Determine the (x, y) coordinate at the center of the cell enclosing the given text.  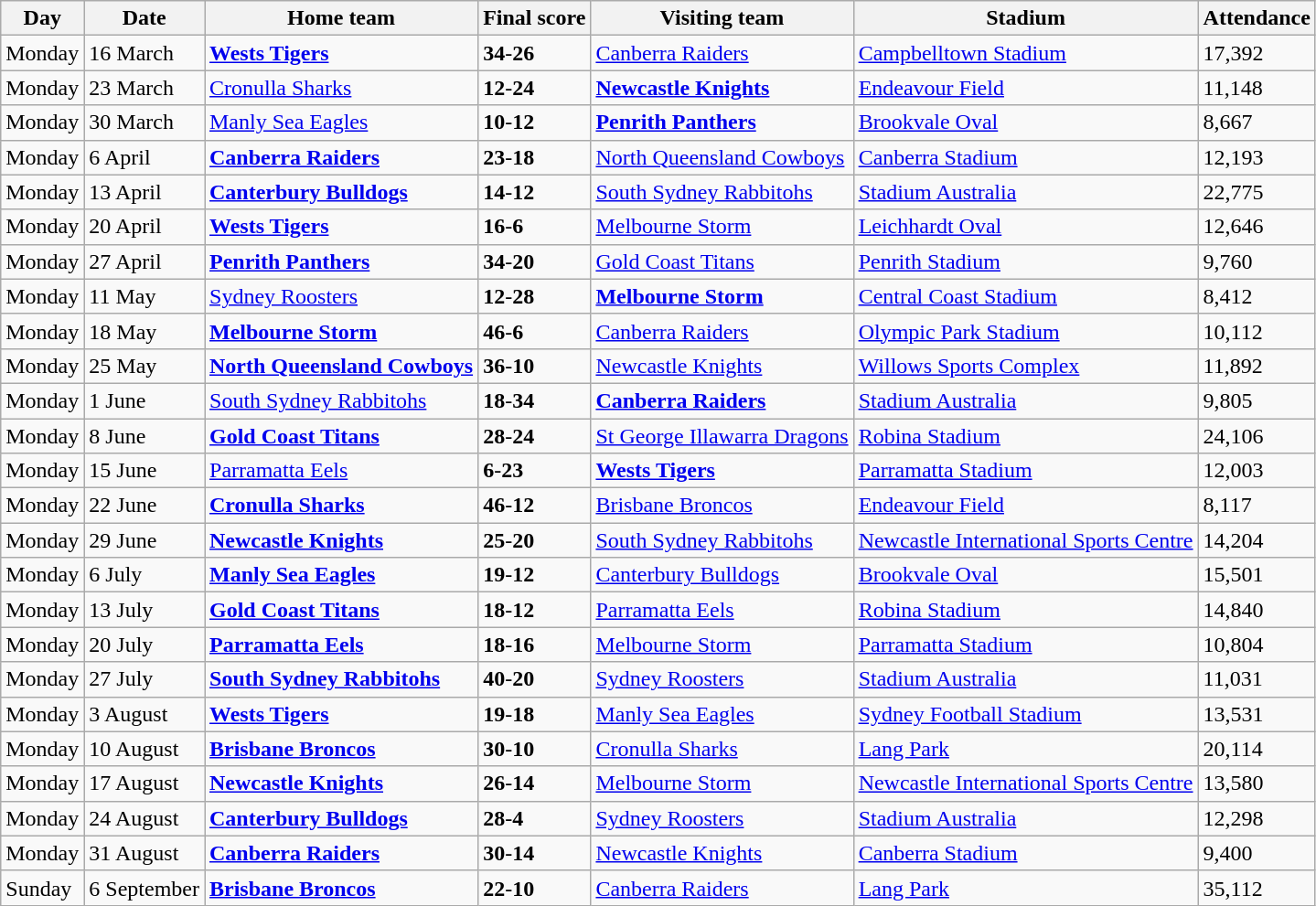
6 April (144, 157)
17 August (144, 783)
6-23 (534, 471)
16 March (144, 53)
27 April (144, 261)
9,400 (1257, 853)
8,667 (1257, 123)
Final score (534, 18)
12,003 (1257, 471)
10,804 (1257, 645)
12-24 (534, 88)
22,775 (1257, 192)
10 August (144, 749)
13 July (144, 610)
27 July (144, 679)
13,580 (1257, 783)
3 August (144, 714)
Central Coast Stadium (1026, 296)
Willows Sports Complex (1026, 366)
40-20 (534, 679)
26-14 (534, 783)
6 September (144, 888)
12-28 (534, 296)
Sunday (42, 888)
1 June (144, 400)
23 March (144, 88)
8,412 (1257, 296)
20 July (144, 645)
11,031 (1257, 679)
34-26 (534, 53)
16-6 (534, 227)
Campbelltown Stadium (1026, 53)
Sydney Football Stadium (1026, 714)
Visiting team (722, 18)
18 May (144, 331)
10-12 (534, 123)
12,193 (1257, 157)
46-6 (534, 331)
Date (144, 18)
6 July (144, 575)
35,112 (1257, 888)
15,501 (1257, 575)
13 April (144, 192)
14-12 (534, 192)
14,840 (1257, 610)
14,204 (1257, 540)
29 June (144, 540)
19-18 (534, 714)
10,112 (1257, 331)
30-14 (534, 853)
9,805 (1257, 400)
20 April (144, 227)
22 June (144, 506)
31 August (144, 853)
22-10 (534, 888)
St George Illawarra Dragons (722, 436)
28-24 (534, 436)
20,114 (1257, 749)
Leichhardt Oval (1026, 227)
11,892 (1257, 366)
Home team (342, 18)
8 June (144, 436)
28-4 (534, 818)
13,531 (1257, 714)
30 March (144, 123)
25 May (144, 366)
24 August (144, 818)
23-18 (534, 157)
46-12 (534, 506)
Day (42, 18)
34-20 (534, 261)
11,148 (1257, 88)
12,298 (1257, 818)
18-16 (534, 645)
Olympic Park Stadium (1026, 331)
9,760 (1257, 261)
18-12 (534, 610)
15 June (144, 471)
Attendance (1257, 18)
24,106 (1257, 436)
25-20 (534, 540)
Stadium (1026, 18)
11 May (144, 296)
18-34 (534, 400)
19-12 (534, 575)
17,392 (1257, 53)
12,646 (1257, 227)
30-10 (534, 749)
8,117 (1257, 506)
Penrith Stadium (1026, 261)
36-10 (534, 366)
